Provide the [x, y] coordinate of the cell's center where the given text is located.  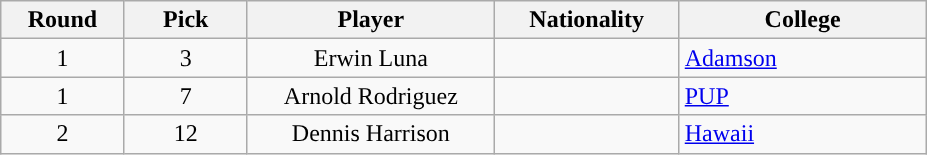
Round [62, 20]
2 [62, 134]
Adamson [802, 58]
12 [186, 134]
PUP [802, 96]
Arnold Rodriguez [370, 96]
Nationality [586, 20]
Erwin Luna [370, 58]
Dennis Harrison [370, 134]
College [802, 20]
7 [186, 96]
Pick [186, 20]
Player [370, 20]
3 [186, 58]
Hawaii [802, 134]
